Provide the (X, Y) coordinate of the cell's center where the given text is located.  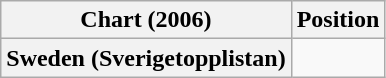
Position (338, 20)
Chart (2006) (146, 20)
Sweden (Sverigetopplistan) (146, 58)
